Capture the cell that displays the provided text and extract its [X, Y] central coordinate. 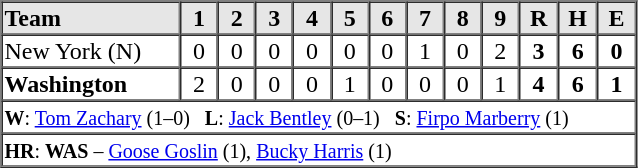
R [538, 18]
New York (N) [92, 50]
Team [92, 18]
9 [501, 18]
8 [463, 18]
HR: WAS – Goose Goslin (1), Bucky Harris (1) [319, 150]
H [578, 18]
5 [350, 18]
7 [425, 18]
E [616, 18]
W: Tom Zachary (1–0) L: Jack Bentley (0–1) S: Firpo Marberry (1) [319, 116]
Washington [92, 84]
